Search for the cell housing the specified text and yield its [x, y] center coordinate. 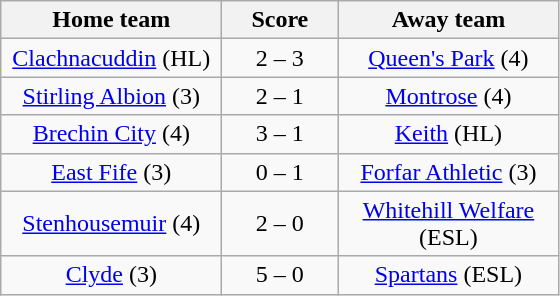
Stenhousemuir (4) [112, 224]
Forfar Athletic (3) [448, 172]
Keith (HL) [448, 134]
Home team [112, 20]
5 – 0 [280, 275]
2 – 0 [280, 224]
2 – 3 [280, 58]
Whitehill Welfare (ESL) [448, 224]
2 – 1 [280, 96]
Score [280, 20]
3 – 1 [280, 134]
0 – 1 [280, 172]
Clachnacuddin (HL) [112, 58]
East Fife (3) [112, 172]
Spartans (ESL) [448, 275]
Queen's Park (4) [448, 58]
Brechin City (4) [112, 134]
Clyde (3) [112, 275]
Away team [448, 20]
Stirling Albion (3) [112, 96]
Montrose (4) [448, 96]
